Find where the given text appears and provide that cell's center as (x, y) coordinate. 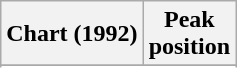
Peak position (189, 34)
Chart (1992) (72, 34)
